Detect which cell encompasses the target text, then output its (X, Y) center coordinate. 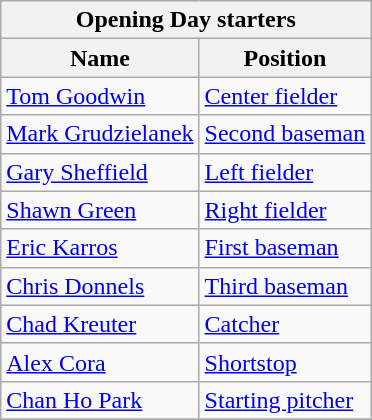
Third baseman (285, 286)
Chan Ho Park (100, 400)
Second baseman (285, 134)
Center fielder (285, 96)
Shortstop (285, 362)
Left fielder (285, 172)
Tom Goodwin (100, 96)
Mark Grudzielanek (100, 134)
Eric Karros (100, 248)
Opening Day starters (186, 20)
First baseman (285, 248)
Chad Kreuter (100, 324)
Chris Donnels (100, 286)
Catcher (285, 324)
Position (285, 58)
Gary Sheffield (100, 172)
Starting pitcher (285, 400)
Alex Cora (100, 362)
Shawn Green (100, 210)
Right fielder (285, 210)
Name (100, 58)
